Output the [x, y] coordinate of the center of the cell containing the given text.  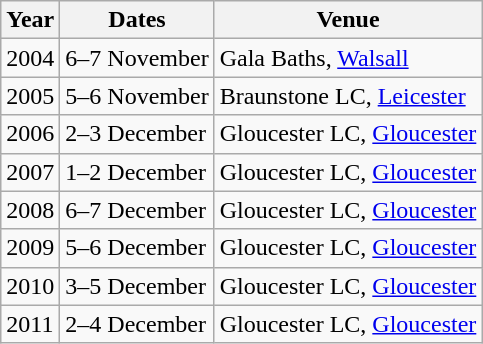
2004 [30, 58]
Gala Baths, Walsall [348, 58]
2–3 December [137, 134]
2006 [30, 134]
2009 [30, 248]
3–5 December [137, 286]
5–6 November [137, 96]
2005 [30, 96]
Year [30, 20]
2008 [30, 210]
2010 [30, 286]
6–7 December [137, 210]
1–2 December [137, 172]
2011 [30, 324]
5–6 December [137, 248]
Venue [348, 20]
2–4 December [137, 324]
Braunstone LC, Leicester [348, 96]
6–7 November [137, 58]
Dates [137, 20]
2007 [30, 172]
